From the cell containing the given text, extract its center point as (x, y) coordinate. 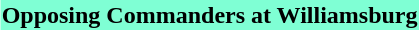
Opposing Commanders at Williamsburg (210, 15)
